Search for the cell housing the specified text and yield its [x, y] center coordinate. 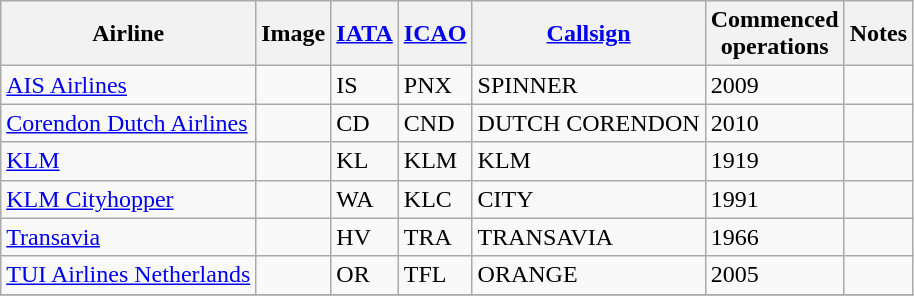
ICAO [435, 34]
IS [365, 85]
Airline [128, 34]
WA [365, 199]
1991 [774, 199]
KLC [435, 199]
Commencedoperations [774, 34]
ORANGE [588, 275]
AIS Airlines [128, 85]
CITY [588, 199]
Callsign [588, 34]
1919 [774, 161]
Corendon Dutch Airlines [128, 123]
IATA [365, 34]
TRANSAVIA [588, 237]
Notes [878, 34]
PNX [435, 85]
TFL [435, 275]
KL [365, 161]
TUI Airlines Netherlands [128, 275]
2009 [774, 85]
SPINNER [588, 85]
Image [294, 34]
CND [435, 123]
TRA [435, 237]
KLM Cityhopper [128, 199]
CD [365, 123]
OR [365, 275]
DUTCH CORENDON [588, 123]
2010 [774, 123]
1966 [774, 237]
HV [365, 237]
Transavia [128, 237]
2005 [774, 275]
